For the text-containing cell, return its midpoint in (X, Y) coordinate format. 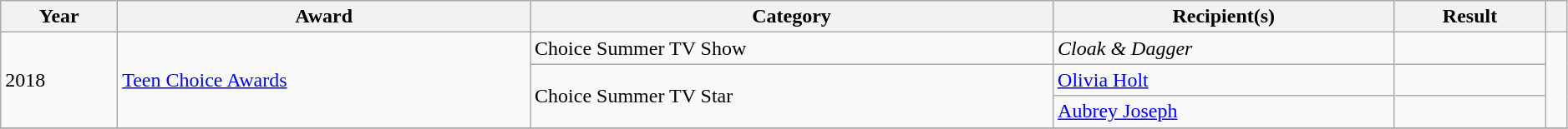
2018 (59, 80)
Result (1470, 17)
Choice Summer TV Star (792, 96)
Category (792, 17)
Recipient(s) (1224, 17)
Olivia Holt (1224, 80)
Cloak & Dagger (1224, 48)
Aubrey Joseph (1224, 112)
Teen Choice Awards (324, 80)
Choice Summer TV Show (792, 48)
Year (59, 17)
Award (324, 17)
